Determine the (x, y) coordinate at the center of the cell enclosing the given text.  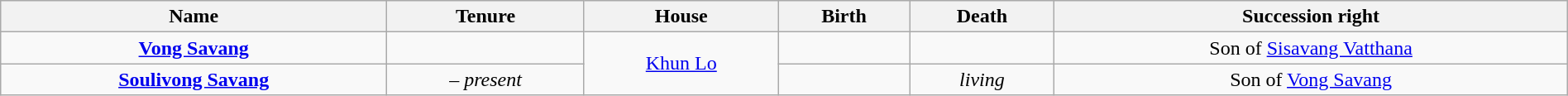
Son of Vong Savang (1311, 79)
Vong Savang (194, 48)
Khun Lo (681, 64)
House (681, 17)
living (982, 79)
Son of Sisavang Vatthana (1311, 48)
– present (486, 79)
Birth (844, 17)
Soulivong Savang (194, 79)
Death (982, 17)
Tenure (486, 17)
Name (194, 17)
Succession right (1311, 17)
